Provide the [X, Y] coordinate of the cell's center where the given text is located.  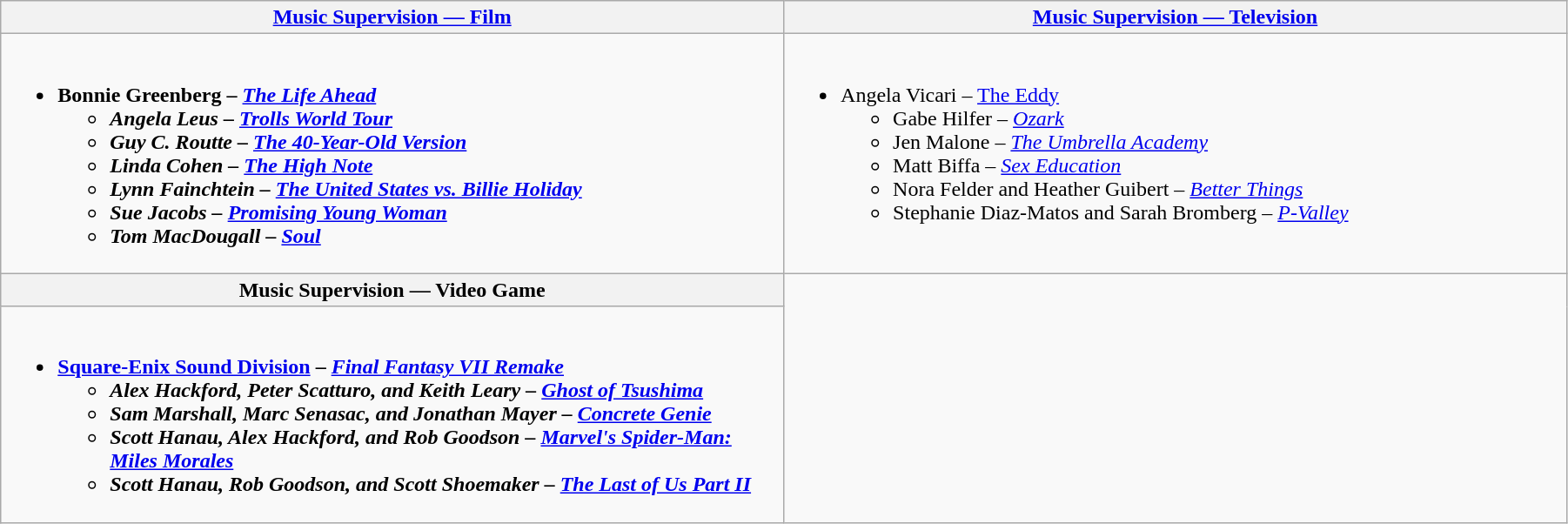
Music Supervision — Video Game [392, 290]
Music Supervision — Television [1176, 17]
Music Supervision — Film [392, 17]
